Scan for the cell matching the given text and deliver its (x, y) coordinate at center. 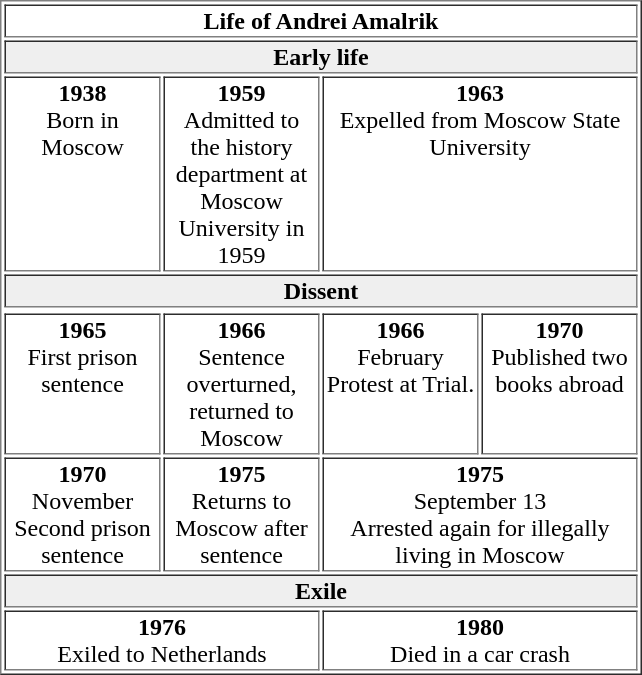
1976 Exiled to Netherlands (162, 640)
1975 Returns to Moscow after sentence (242, 515)
1975 September 13 Arrested again for illegally living in Moscow (480, 515)
1959 Admitted to the history department at Moscow University in 1959 (242, 174)
1965 First prison sentence (82, 384)
Life of Andrei Amalrik (320, 20)
1963 Expelled from Moscow State University (480, 174)
Dissent (320, 290)
1970 November Second prison sentence (82, 515)
1980 Died in a car crash (480, 640)
Exile (320, 590)
1966 Sentence overturned, returned to Moscow (242, 384)
1966 FebruaryProtest at Trial. (400, 384)
1970 Published two books abroad (560, 384)
1938Born in Moscow (82, 174)
Early life (320, 56)
